Extract the (x, y) coordinate from the center of the cell holding the provided text.  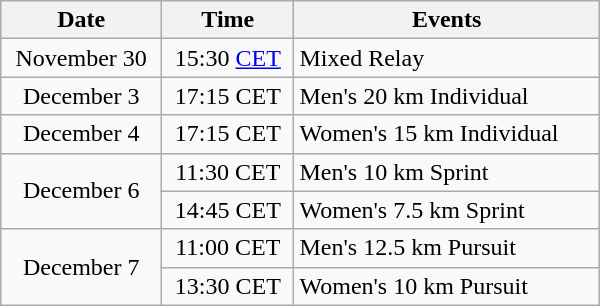
Women's 7.5 km Sprint (446, 210)
Events (446, 20)
Men's 20 km Individual (446, 96)
11:00 CET (228, 248)
December 7 (82, 267)
December 4 (82, 134)
December 3 (82, 96)
Men's 10 km Sprint (446, 172)
11:30 CET (228, 172)
Women's 15 km Individual (446, 134)
Date (82, 20)
November 30 (82, 58)
Women's 10 km Pursuit (446, 286)
15:30 CET (228, 58)
14:45 CET (228, 210)
Mixed Relay (446, 58)
December 6 (82, 191)
13:30 CET (228, 286)
Men's 12.5 km Pursuit (446, 248)
Time (228, 20)
